Locate the cell with the specified text and output its (X, Y) center coordinate. 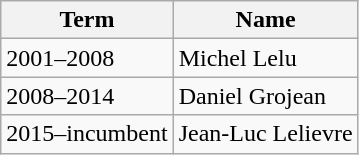
2001–2008 (87, 58)
2008–2014 (87, 96)
Daniel Grojean (266, 96)
2015–incumbent (87, 134)
Name (266, 20)
Term (87, 20)
Jean-Luc Lelievre (266, 134)
Michel Lelu (266, 58)
